Return the (X, Y) coordinate for the center point of the cell that contains the specified text.  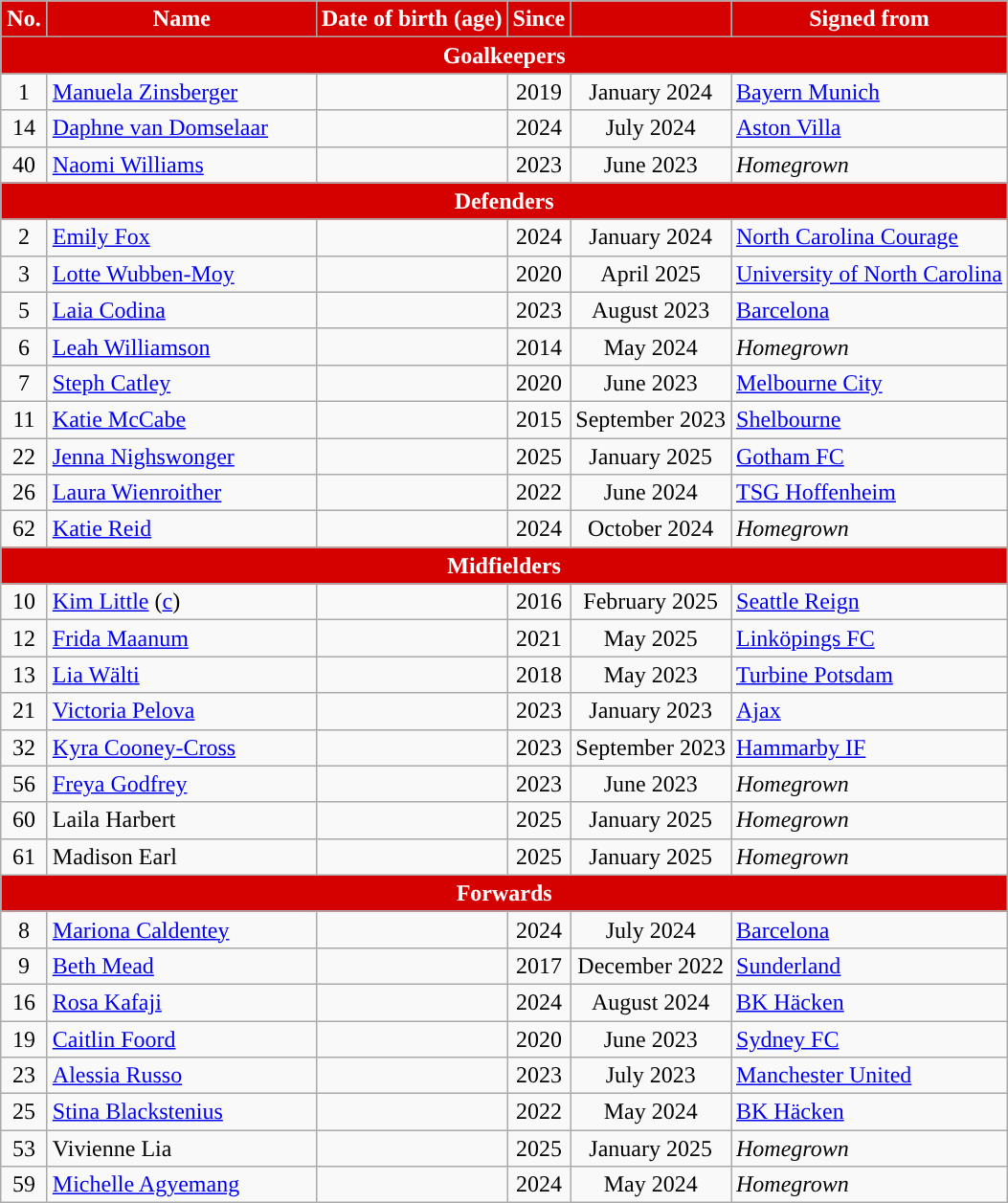
Leah Williamson (182, 346)
Midfielders (504, 566)
7 (25, 383)
Madison Earl (182, 857)
Freya Godfrey (182, 784)
5 (25, 310)
26 (25, 493)
Manuela Zinsberger (182, 92)
9 (25, 966)
22 (25, 457)
Kyra Cooney-Cross (182, 747)
60 (25, 820)
Steph Catley (182, 383)
Laia Codina (182, 310)
Aston Villa (869, 128)
Defenders (504, 201)
Kim Little (c) (182, 602)
Beth Mead (182, 966)
14 (25, 128)
Jenna Nighswonger (182, 457)
Since (539, 19)
Laila Harbert (182, 820)
Melbourne City (869, 383)
59 (25, 1185)
2019 (539, 92)
April 2025 (651, 274)
Naomi Williams (182, 165)
Sunderland (869, 966)
Name (182, 19)
32 (25, 747)
8 (25, 929)
53 (25, 1148)
Daphne van Domselaar (182, 128)
July 2023 (651, 1076)
2016 (539, 602)
Manchester United (869, 1076)
11 (25, 419)
June 2024 (651, 493)
Date of birth (age) (412, 19)
Linköpings FC (869, 638)
Gotham FC (869, 457)
Seattle Reign (869, 602)
February 2025 (651, 602)
13 (25, 675)
October 2024 (651, 529)
August 2024 (651, 1002)
16 (25, 1002)
62 (25, 529)
Rosa Kafaji (182, 1002)
Signed from (869, 19)
Lotte Wubben-Moy (182, 274)
January 2023 (651, 711)
North Carolina Courage (869, 237)
25 (25, 1112)
21 (25, 711)
Stina Blackstenius (182, 1112)
Emily Fox (182, 237)
August 2023 (651, 310)
2 (25, 237)
2015 (539, 419)
Katie Reid (182, 529)
2021 (539, 638)
Alessia Russo (182, 1076)
40 (25, 165)
TSG Hoffenheim (869, 493)
Laura Wienroither (182, 493)
6 (25, 346)
Forwards (504, 893)
May 2025 (651, 638)
Lia Wälti (182, 675)
12 (25, 638)
Katie McCabe (182, 419)
Caitlin Foord (182, 1038)
Turbine Potsdam (869, 675)
Michelle Agyemang (182, 1185)
56 (25, 784)
University of North Carolina (869, 274)
December 2022 (651, 966)
May 2023 (651, 675)
Vivienne Lia (182, 1148)
Bayern Munich (869, 92)
61 (25, 857)
3 (25, 274)
10 (25, 602)
19 (25, 1038)
Victoria Pelova (182, 711)
2018 (539, 675)
Ajax (869, 711)
Sydney FC (869, 1038)
1 (25, 92)
2014 (539, 346)
23 (25, 1076)
Hammarby IF (869, 747)
Goalkeepers (504, 56)
Mariona Caldentey (182, 929)
No. (25, 19)
Shelbourne (869, 419)
Frida Maanum (182, 638)
2017 (539, 966)
